Extract the (x, y) coordinate from the center of the cell holding the provided text.  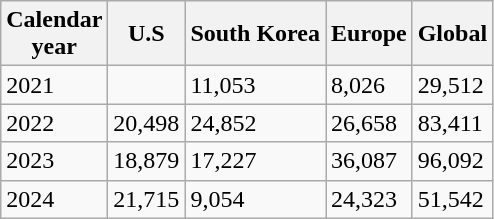
24,852 (256, 123)
18,879 (146, 161)
21,715 (146, 199)
36,087 (370, 161)
20,498 (146, 123)
Europe (370, 34)
11,053 (256, 85)
17,227 (256, 161)
U.S (146, 34)
South Korea (256, 34)
83,411 (452, 123)
8,026 (370, 85)
2021 (54, 85)
Calendaryear (54, 34)
96,092 (452, 161)
2022 (54, 123)
26,658 (370, 123)
Global (452, 34)
2023 (54, 161)
9,054 (256, 199)
29,512 (452, 85)
24,323 (370, 199)
2024 (54, 199)
51,542 (452, 199)
